Capture the cell that displays the provided text and extract its [X, Y] central coordinate. 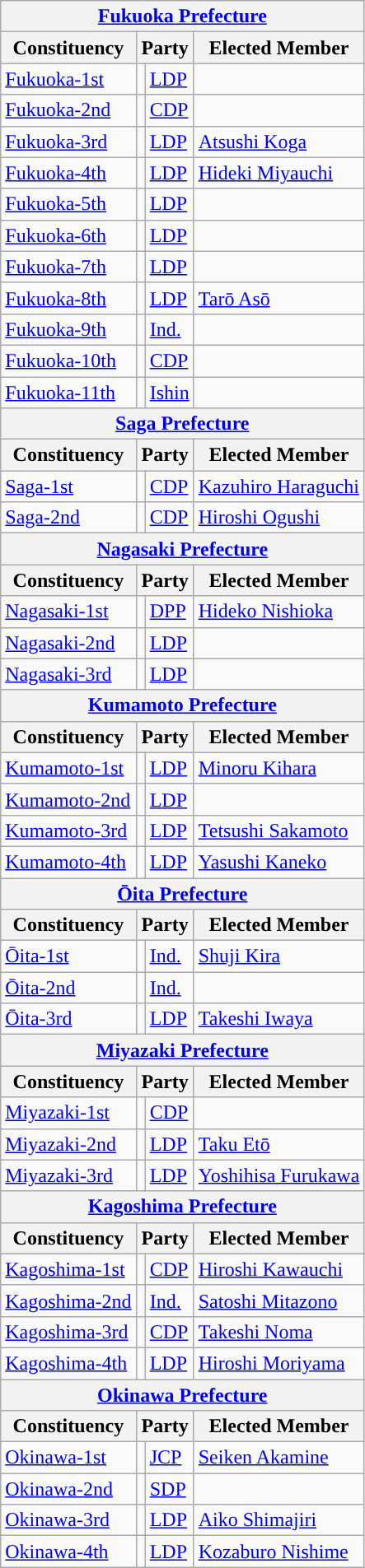
Saga-2nd [68, 518]
Kumamoto Prefecture [183, 705]
Fukuoka-9th [68, 329]
Fukuoka-6th [68, 235]
Atsushi Koga [278, 142]
Okinawa-3rd [68, 1520]
Okinawa Prefecture [183, 1395]
Kozaburo Nishime [278, 1552]
Seiken Akamine [278, 1458]
Miyazaki Prefecture [183, 1050]
Okinawa-1st [68, 1458]
Yasushi Kaneko [278, 862]
Minoru Kihara [278, 768]
Yoshihisa Furukawa [278, 1175]
DPP [170, 612]
Shuji Kira [278, 956]
Kumamoto-3rd [68, 831]
Kagoshima-4th [68, 1363]
Satoshi Mitazono [278, 1300]
Saga Prefecture [183, 424]
Takeshi Noma [278, 1332]
Miyazaki-2nd [68, 1144]
Miyazaki-1st [68, 1113]
Fukuoka-10th [68, 361]
Saga-1st [68, 486]
Kagoshima-1st [68, 1269]
Kagoshima-3rd [68, 1332]
Kazuhiro Haraguchi [278, 486]
Kumamoto-4th [68, 862]
Nagasaki Prefecture [183, 549]
Fukuoka Prefecture [183, 16]
Okinawa-4th [68, 1552]
Okinawa-2nd [68, 1489]
JCP [170, 1458]
Nagasaki-2nd [68, 643]
Tarō Asō [278, 298]
Hideko Nishioka [278, 612]
Aiko Shimajiri [278, 1520]
Fukuoka-5th [68, 204]
Fukuoka-7th [68, 267]
Hiroshi Ogushi [278, 518]
Kumamoto-2nd [68, 799]
Ōita-3rd [68, 1019]
Hiroshi Kawauchi [278, 1269]
Kumamoto-1st [68, 768]
Fukuoka-3rd [68, 142]
Fukuoka-4th [68, 173]
Fukuoka-8th [68, 298]
Taku Etō [278, 1144]
Ishin [170, 393]
Tetsushi Sakamoto [278, 831]
Fukuoka-11th [68, 393]
Hiroshi Moriyama [278, 1363]
Ōita-1st [68, 956]
Fukuoka-2nd [68, 110]
Fukuoka-1st [68, 79]
Hideki Miyauchi [278, 173]
Nagasaki-3rd [68, 674]
Ōita-2nd [68, 988]
Kagoshima-2nd [68, 1300]
Kagoshima Prefecture [183, 1207]
SDP [170, 1489]
Miyazaki-3rd [68, 1175]
Nagasaki-1st [68, 612]
Takeshi Iwaya [278, 1019]
Ōita Prefecture [183, 893]
